Detect which cell encompasses the target text, then output its (x, y) center coordinate. 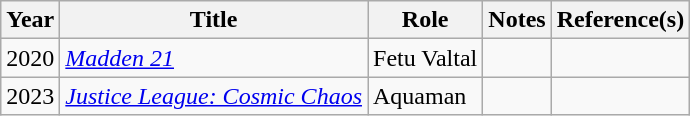
Notes (517, 20)
Reference(s) (620, 20)
Madden 21 (214, 58)
Title (214, 20)
Year (30, 20)
2023 (30, 96)
Fetu Valtal (426, 58)
Justice League: Cosmic Chaos (214, 96)
Role (426, 20)
Aquaman (426, 96)
2020 (30, 58)
